Extract the [X, Y] coordinate from the center of the cell holding the provided text.  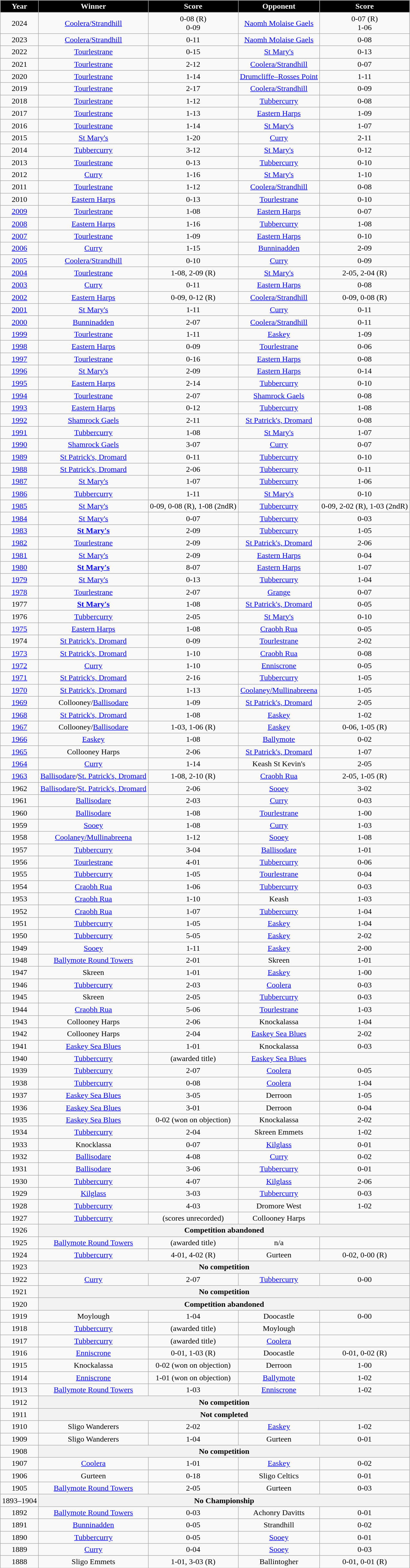
1934 [19, 1132]
1939 [19, 1071]
4-08 [193, 1157]
3-06 [193, 1169]
8-07 [193, 568]
1982 [19, 543]
1-08, 2-09 (R) [193, 273]
1938 [19, 1083]
1995 [19, 383]
0-15 [193, 52]
1987 [19, 481]
3-07 [193, 445]
1940 [19, 1058]
1948 [19, 960]
2014 [19, 150]
1956 [19, 862]
1909 [19, 1439]
0-09, 2-02 (R), 1-03 (2ndR) [365, 506]
0-07 (R)1-06 [365, 23]
2006 [19, 248]
2004 [19, 273]
2024 [19, 23]
Ballintogher [279, 1562]
1930 [19, 1181]
Winner [94, 6]
1944 [19, 1009]
1936 [19, 1107]
1968 [19, 715]
1984 [19, 518]
2-05, 1-05 (R) [365, 776]
1933 [19, 1145]
1999 [19, 334]
1943 [19, 1022]
1921 [19, 1292]
1965 [19, 752]
1974 [19, 641]
1905 [19, 1488]
2005 [19, 261]
1931 [19, 1169]
1996 [19, 371]
0-09, 0-08 (R), 1-08 (2ndR) [193, 506]
1906 [19, 1476]
Drumcliffe–Rosses Point [279, 76]
Knocklassa [94, 1145]
Keash St Kevin's [279, 764]
1916 [19, 1353]
1988 [19, 469]
2011 [19, 187]
1991 [19, 432]
2007 [19, 236]
1-08, 2-10 (R) [193, 776]
1919 [19, 1316]
2-00 [365, 948]
1912 [19, 1402]
1923 [19, 1267]
5-05 [193, 936]
1937 [19, 1095]
n/a [279, 1243]
1-01 (won on objection) [193, 1378]
1947 [19, 973]
1983 [19, 531]
1927 [19, 1218]
1980 [19, 568]
Strandhill [279, 1525]
1889 [19, 1550]
1920 [19, 1304]
0-09, 0-08 (R) [365, 297]
1913 [19, 1390]
2010 [19, 199]
1957 [19, 850]
1935 [19, 1120]
1970 [19, 690]
1977 [19, 604]
Achonry Davitts [279, 1513]
1994 [19, 396]
1922 [19, 1279]
(scores unrecorded) [193, 1218]
1967 [19, 727]
1926 [19, 1230]
1990 [19, 445]
Sligo Emmets [94, 1562]
1-20 [193, 138]
1976 [19, 617]
2-05, 2-04 (R) [365, 273]
1908 [19, 1451]
2012 [19, 175]
1925 [19, 1243]
Skreen Emmets [279, 1132]
1989 [19, 457]
1953 [19, 899]
1992 [19, 420]
1888 [19, 1562]
1960 [19, 813]
0-02, 0-00 (R) [365, 1255]
2021 [19, 64]
2001 [19, 310]
Not completed [224, 1414]
1917 [19, 1341]
1-03, 1-06 (R) [193, 727]
1932 [19, 1157]
1958 [19, 838]
1941 [19, 1046]
1890 [19, 1537]
Grange [279, 592]
1891 [19, 1525]
1981 [19, 555]
2009 [19, 212]
1914 [19, 1378]
2-16 [193, 678]
0-06, 1-05 (R) [365, 727]
Keash [279, 899]
0-01, 0-01 (R) [365, 1562]
Dromore West [279, 1206]
5-06 [193, 1009]
1-15 [193, 248]
2019 [19, 89]
2-14 [193, 383]
Opponent [279, 6]
0-14 [365, 371]
1959 [19, 825]
1998 [19, 346]
0-08 (R)0-09 [193, 23]
4-03 [193, 1206]
1963 [19, 776]
2020 [19, 76]
1892 [19, 1513]
2-01 [193, 960]
1952 [19, 911]
3-01 [193, 1107]
2022 [19, 52]
2008 [19, 224]
4-01 [193, 862]
0-01, 1-03 (R) [193, 1353]
1951 [19, 923]
2018 [19, 101]
1986 [19, 494]
4-01, 4-02 (R) [193, 1255]
1966 [19, 739]
1911 [19, 1414]
1946 [19, 985]
2015 [19, 138]
2000 [19, 322]
1985 [19, 506]
1993 [19, 408]
3-03 [193, 1194]
1915 [19, 1365]
1954 [19, 887]
0-09, 0-12 (R) [193, 297]
1969 [19, 702]
1928 [19, 1206]
2017 [19, 113]
1942 [19, 1034]
1973 [19, 653]
2023 [19, 40]
0-16 [193, 359]
1962 [19, 789]
1945 [19, 997]
1929 [19, 1194]
1979 [19, 580]
1997 [19, 359]
No Championship [224, 1500]
1924 [19, 1255]
1971 [19, 678]
3-02 [365, 789]
3-12 [193, 150]
1893–1904 [19, 1500]
2003 [19, 285]
Sligo Celtics [279, 1476]
4-07 [193, 1181]
1964 [19, 764]
1949 [19, 948]
3-04 [193, 850]
1961 [19, 801]
1910 [19, 1427]
0-18 [193, 1476]
0-01, 0-02 (R) [365, 1353]
1918 [19, 1328]
3-05 [193, 1095]
1978 [19, 592]
2-17 [193, 89]
1975 [19, 629]
2-12 [193, 64]
1950 [19, 936]
Year [19, 6]
2013 [19, 162]
1-01, 3-03 (R) [193, 1562]
1907 [19, 1464]
1955 [19, 874]
2002 [19, 297]
1972 [19, 666]
2016 [19, 125]
